Determine the [X, Y] coordinate at the center of the cell enclosing the given text.  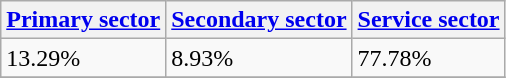
77.78% [428, 58]
Service sector [428, 20]
13.29% [84, 58]
Primary sector [84, 20]
Secondary sector [259, 20]
8.93% [259, 58]
